Extract the (X, Y) coordinate from the center of the cell holding the provided text.  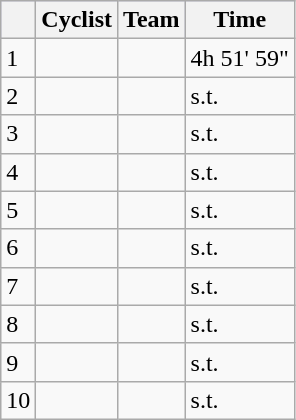
10 (18, 400)
7 (18, 286)
9 (18, 362)
Team (152, 20)
8 (18, 324)
6 (18, 248)
5 (18, 210)
4h 51' 59" (240, 58)
Cyclist (77, 20)
3 (18, 134)
2 (18, 96)
4 (18, 172)
Time (240, 20)
1 (18, 58)
